Determine the [X, Y] coordinate at the center of the cell enclosing the given text.  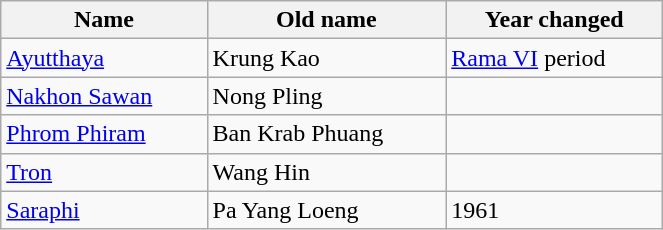
Tron [104, 172]
Name [104, 20]
Wang Hin [326, 172]
Year changed [554, 20]
1961 [554, 210]
Nakhon Sawan [104, 96]
Krung Kao [326, 58]
Old name [326, 20]
Ban Krab Phuang [326, 134]
Phrom Phiram [104, 134]
Nong Pling [326, 96]
Rama VI period [554, 58]
Pa Yang Loeng [326, 210]
Saraphi [104, 210]
Ayutthaya [104, 58]
